Determine the (x, y) coordinate at the center of the cell enclosing the given text.  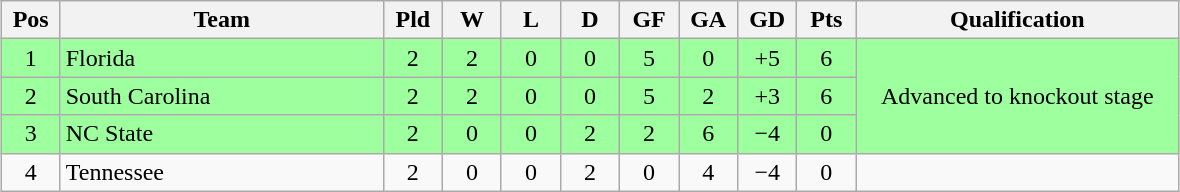
Pos (30, 20)
3 (30, 134)
GF (650, 20)
Qualification (1018, 20)
Team (222, 20)
GA (708, 20)
Pld (412, 20)
+5 (768, 58)
GD (768, 20)
D (590, 20)
Pts (826, 20)
Florida (222, 58)
+3 (768, 96)
W (472, 20)
South Carolina (222, 96)
L (530, 20)
NC State (222, 134)
Tennessee (222, 172)
1 (30, 58)
Advanced to knockout stage (1018, 96)
